Identify which cell holds the provided text, then report its [x, y] central coordinate. 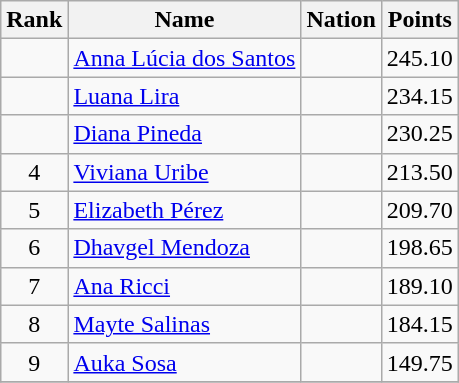
213.50 [420, 172]
Dhavgel Mendoza [184, 248]
6 [34, 248]
Anna Lúcia dos Santos [184, 58]
Nation [341, 20]
Name [184, 20]
5 [34, 210]
Points [420, 20]
198.65 [420, 248]
9 [34, 362]
245.10 [420, 58]
Elizabeth Pérez [184, 210]
4 [34, 172]
189.10 [420, 286]
149.75 [420, 362]
184.15 [420, 324]
209.70 [420, 210]
Viviana Uribe [184, 172]
Auka Sosa [184, 362]
Mayte Salinas [184, 324]
8 [34, 324]
Rank [34, 20]
Diana Pineda [184, 134]
Ana Ricci [184, 286]
234.15 [420, 96]
7 [34, 286]
Luana Lira [184, 96]
230.25 [420, 134]
